Pinpoint the cell where the given text exists, returning its [X, Y] midpoint coordinate. 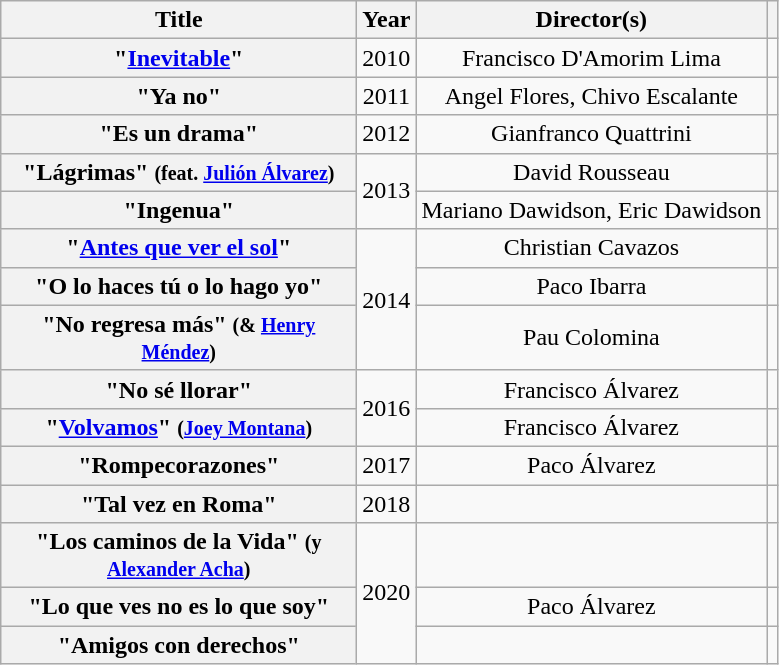
"No regresa más" (& Henry Méndez) [179, 338]
Christian Cavazos [592, 248]
"Amigos con derechos" [179, 645]
Mariano Dawidson, Eric Dawidson [592, 210]
Pau Colomina [592, 338]
2010 [386, 58]
"Volvamos" (Joey Montana) [179, 427]
"Los caminos de la Vida" (y Alexander Acha) [179, 556]
"Lágrimas" (feat. Julión Álvarez) [179, 172]
"O lo haces tú o lo hago yo" [179, 286]
"Ya no" [179, 96]
"Rompecorazones" [179, 465]
Title [179, 20]
2011 [386, 96]
2013 [386, 191]
"Inevitable" [179, 58]
"Lo que ves no es lo que soy" [179, 607]
"No sé llorar" [179, 389]
2012 [386, 134]
Director(s) [592, 20]
Francisco D'Amorim Lima [592, 58]
2016 [386, 408]
Angel Flores, Chivo Escalante [592, 96]
2018 [386, 503]
2017 [386, 465]
2014 [386, 300]
David Rousseau [592, 172]
Year [386, 20]
Paco Ibarra [592, 286]
"Tal vez en Roma" [179, 503]
"Es un drama" [179, 134]
2020 [386, 594]
Gianfranco Quattrini [592, 134]
"Ingenua" [179, 210]
"Antes que ver el sol" [179, 248]
